Extract the (X, Y) coordinate from the center of the cell holding the provided text.  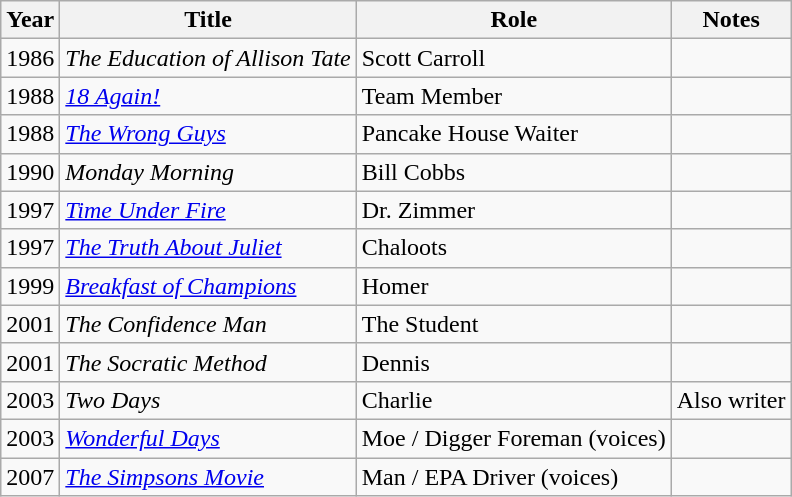
The Socratic Method (208, 362)
Man / EPA Driver (voices) (514, 477)
Pancake House Waiter (514, 134)
Notes (731, 20)
Moe / Digger Foreman (voices) (514, 438)
Homer (514, 286)
Team Member (514, 96)
18 Again! (208, 96)
Monday Morning (208, 172)
Dennis (514, 362)
Title (208, 20)
Breakfast of Champions (208, 286)
The Student (514, 324)
The Education of Allison Tate (208, 58)
Dr. Zimmer (514, 210)
Charlie (514, 400)
Role (514, 20)
1986 (30, 58)
Also writer (731, 400)
1990 (30, 172)
2007 (30, 477)
Bill Cobbs (514, 172)
Scott Carroll (514, 58)
The Truth About Juliet (208, 248)
Wonderful Days (208, 438)
Two Days (208, 400)
Chaloots (514, 248)
1999 (30, 286)
Year (30, 20)
The Confidence Man (208, 324)
The Simpsons Movie (208, 477)
The Wrong Guys (208, 134)
Time Under Fire (208, 210)
